Determine the (x, y) coordinate at the center of the cell enclosing the given text.  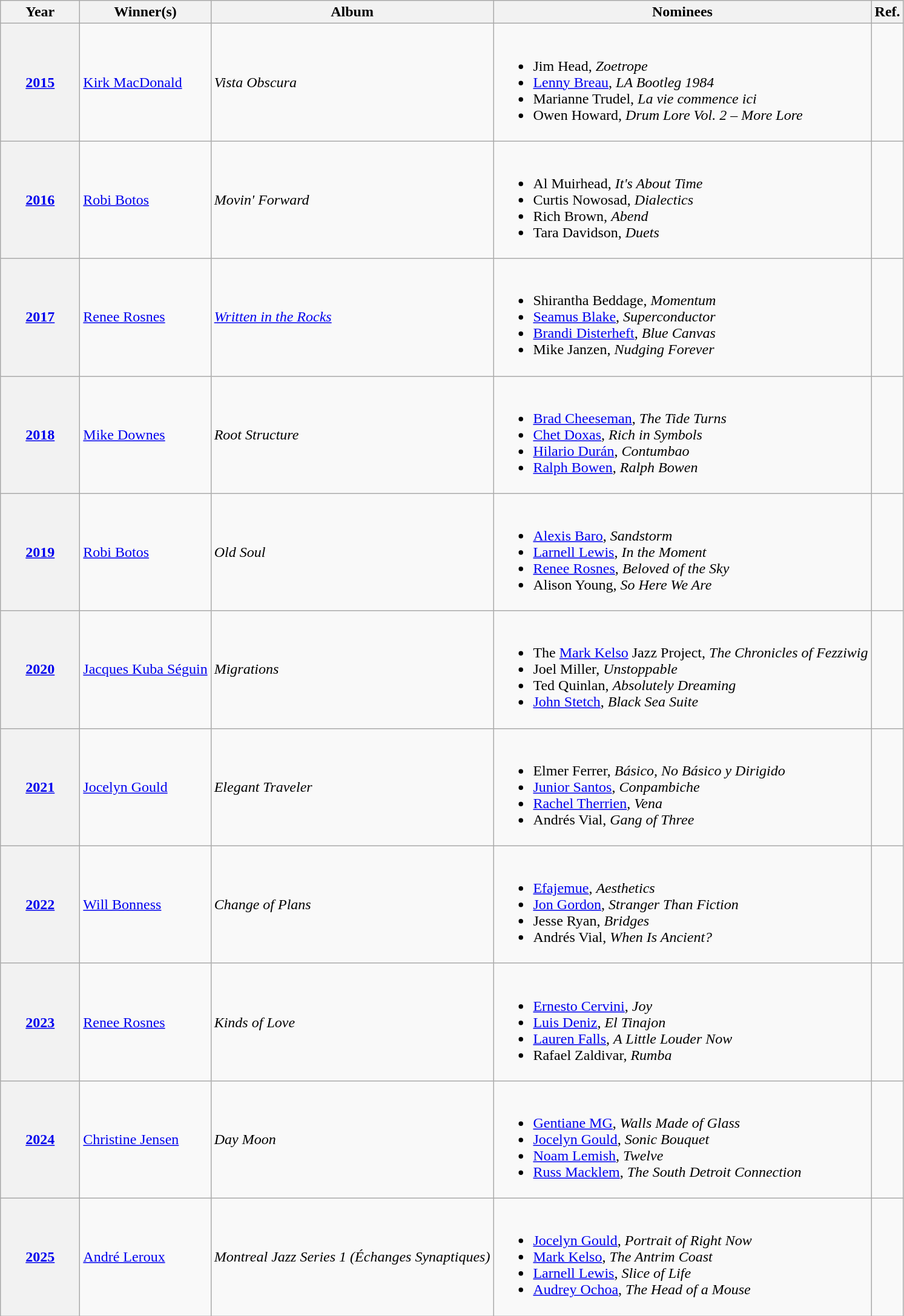
Winner(s) (145, 12)
Album (352, 12)
2024 (40, 1139)
Movin' Forward (352, 200)
Change of Plans (352, 904)
Jocelyn Gould (145, 787)
Kinds of Love (352, 1022)
Ref. (888, 12)
The Mark Kelso Jazz Project, The Chronicles of FezziwigJoel Miller, UnstoppableTed Quinlan, Absolutely DreamingJohn Stetch, Black Sea Suite (682, 670)
2022 (40, 904)
Old Soul (352, 552)
André Leroux (145, 1257)
2020 (40, 670)
Year (40, 12)
Montreal Jazz Series 1 (Échanges Synaptiques) (352, 1257)
Mike Downes (145, 435)
Al Muirhead, It's About TimeCurtis Nowosad, DialecticsRich Brown, AbendTara Davidson, Duets (682, 200)
2021 (40, 787)
2019 (40, 552)
Elegant Traveler (352, 787)
2015 (40, 82)
Written in the Rocks (352, 317)
2017 (40, 317)
Jacques Kuba Séguin (145, 670)
Kirk MacDonald (145, 82)
Will Bonness (145, 904)
Jim Head, ZoetropeLenny Breau, LA Bootleg 1984Marianne Trudel, La vie commence iciOwen Howard, Drum Lore Vol. 2 – More Lore (682, 82)
Nominees (682, 12)
2018 (40, 435)
Christine Jensen (145, 1139)
Elmer Ferrer, Básico, No Básico y DirigidoJunior Santos, ConpambicheRachel Therrien, VenaAndrés Vial, Gang of Three (682, 787)
Brad Cheeseman, The Tide TurnsChet Doxas, Rich in SymbolsHilario Durán, ContumbaoRalph Bowen, Ralph Bowen (682, 435)
Day Moon (352, 1139)
Jocelyn Gould, Portrait of Right NowMark Kelso, The Antrim CoastLarnell Lewis, Slice of LifeAudrey Ochoa, The Head of a Mouse (682, 1257)
Root Structure (352, 435)
Shirantha Beddage, MomentumSeamus Blake, SuperconductorBrandi Disterheft, Blue CanvasMike Janzen, Nudging Forever (682, 317)
2016 (40, 200)
Ernesto Cervini, JoyLuis Deniz, El TinajonLauren Falls, A Little Louder NowRafael Zaldivar, Rumba (682, 1022)
Efajemue, AestheticsJon Gordon, Stranger Than FictionJesse Ryan, BridgesAndrés Vial, When Is Ancient? (682, 904)
2023 (40, 1022)
Vista Obscura (352, 82)
Alexis Baro, SandstormLarnell Lewis, In the MomentRenee Rosnes, Beloved of the SkyAlison Young, So Here We Are (682, 552)
Gentiane MG, Walls Made of GlassJocelyn Gould, Sonic BouquetNoam Lemish, TwelveRuss Macklem, The South Detroit Connection (682, 1139)
2025 (40, 1257)
Migrations (352, 670)
